Search for the cell housing the specified text and yield its [X, Y] center coordinate. 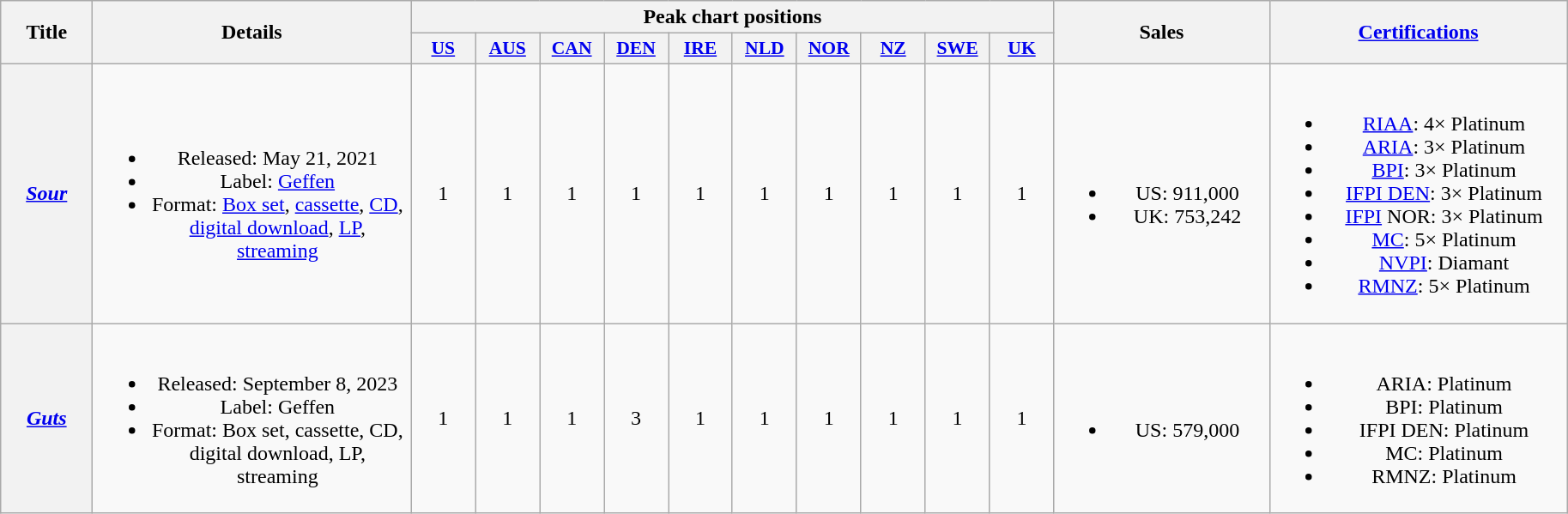
Sour [46, 193]
SWE [958, 49]
NLD [764, 49]
AUS [508, 49]
US [443, 49]
Title [46, 33]
Released: September 8, 2023Label: GeffenFormat: Box set, cassette, CD, digital download, LP, streaming [252, 417]
RIAA: 4× PlatinumARIA: 3× PlatinumBPI: 3× PlatinumIFPI DEN: 3× PlatinumIFPI NOR: 3× PlatinumMC: 5× PlatinumNVPI: DiamantRMNZ: 5× Platinum [1418, 193]
3 [637, 417]
ARIA: PlatinumBPI: PlatinumIFPI DEN: PlatinumMC: PlatinumRMNZ: Platinum [1418, 417]
US: 911,000UK: 753,242 [1162, 193]
US: 579,000 [1162, 417]
NOR [829, 49]
UK [1021, 49]
Sales [1162, 33]
Guts [46, 417]
Released: May 21, 2021Label: GeffenFormat: Box set, cassette, CD, digital download, LP, streaming [252, 193]
DEN [637, 49]
Details [252, 33]
Certifications [1418, 33]
CAN [572, 49]
Peak chart positions [733, 17]
NZ [893, 49]
IRE [700, 49]
